For the text-containing cell, return its midpoint in [x, y] coordinate format. 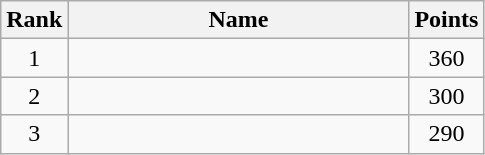
3 [34, 134]
360 [446, 58]
300 [446, 96]
Rank [34, 20]
Points [446, 20]
Name [238, 20]
2 [34, 96]
1 [34, 58]
290 [446, 134]
